Provide the [X, Y] coordinate of the cell's center where the given text is located.  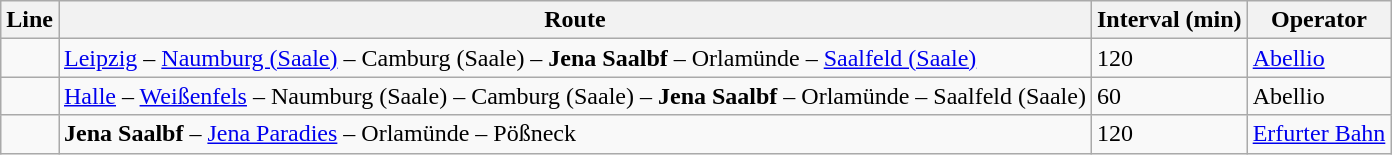
60 [1169, 96]
Interval (min) [1169, 20]
Jena Saalbf – Jena Paradies – Orlamünde – Pößneck [574, 134]
Line [30, 20]
Erfurter Bahn [1319, 134]
Operator [1319, 20]
Leipzig – Naumburg (Saale) – Camburg (Saale) – Jena Saalbf – Orlamünde – Saalfeld (Saale) [574, 58]
Halle – Weißenfels – Naumburg (Saale) – Camburg (Saale) – Jena Saalbf – Orlamünde – Saalfeld (Saale) [574, 96]
Route [574, 20]
